Provide the (x, y) coordinate of the cell's center where the given text is located.  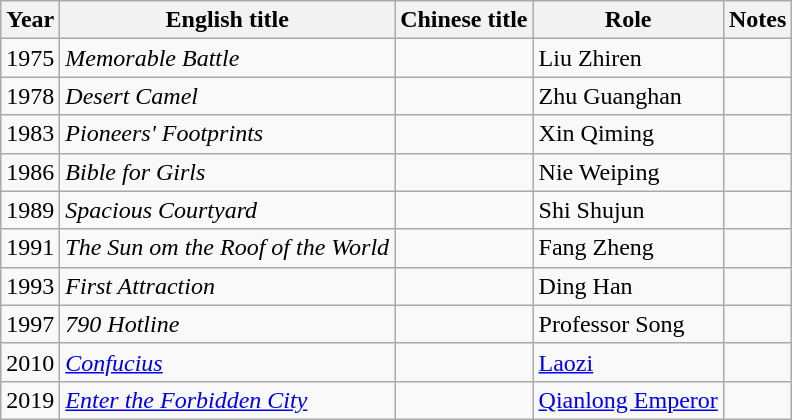
1989 (30, 210)
Confucius (228, 362)
1986 (30, 172)
Laozi (628, 362)
1983 (30, 134)
Professor Song (628, 324)
Ding Han (628, 286)
Role (628, 20)
Pioneers' Footprints (228, 134)
First Attraction (228, 286)
790 Hotline (228, 324)
Zhu Guanghan (628, 96)
1993 (30, 286)
Enter the Forbidden City (228, 400)
Desert Camel (228, 96)
Spacious Courtyard (228, 210)
Fang Zheng (628, 248)
1978 (30, 96)
Notes (757, 20)
Shi Shujun (628, 210)
Nie Weiping (628, 172)
Bible for Girls (228, 172)
Year (30, 20)
2019 (30, 400)
Memorable Battle (228, 58)
Chinese title (464, 20)
Xin Qiming (628, 134)
1997 (30, 324)
Qianlong Emperor (628, 400)
1975 (30, 58)
1991 (30, 248)
Liu Zhiren (628, 58)
English title (228, 20)
2010 (30, 362)
The Sun om the Roof of the World (228, 248)
